Locate the cell with the specified text and output its (x, y) center coordinate. 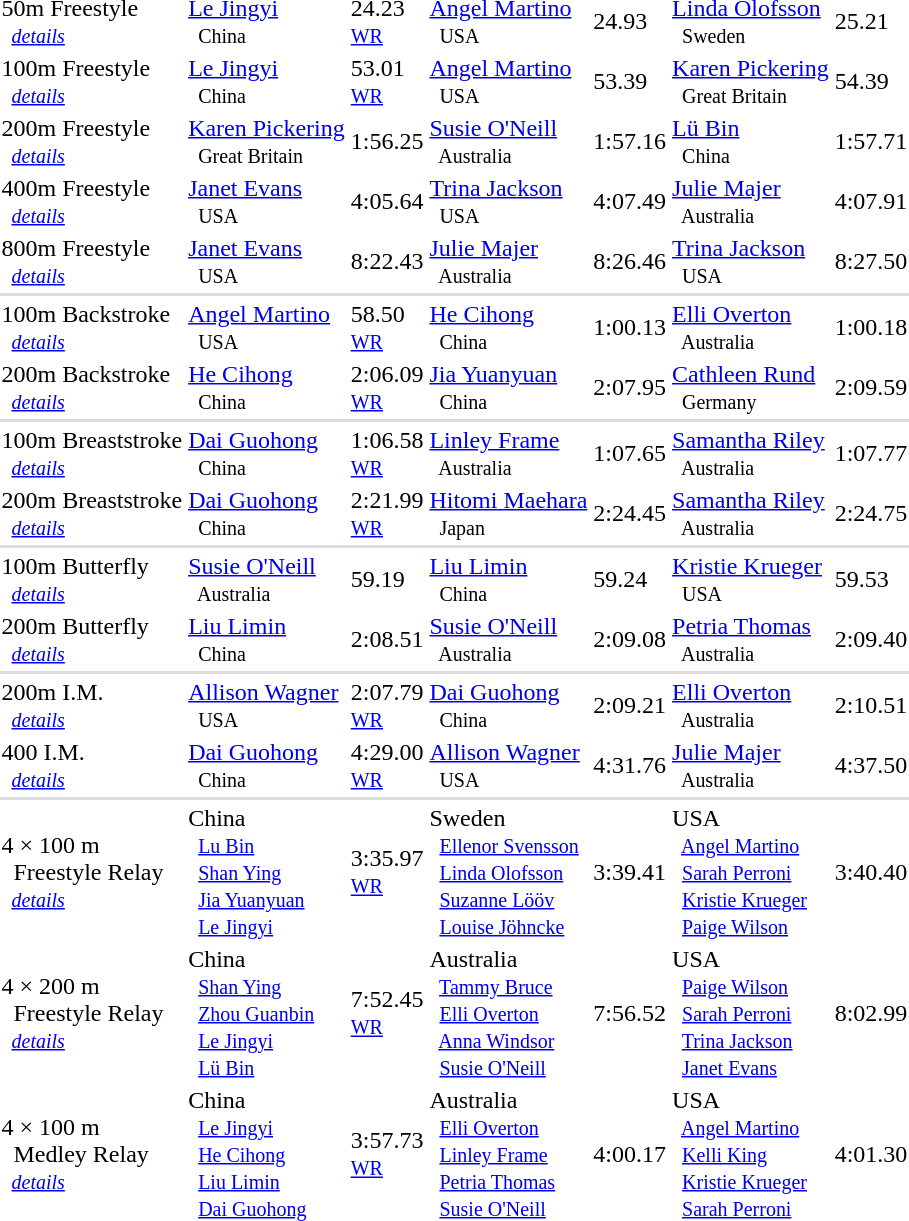
4:05.64 (387, 202)
Lü Bin China (751, 142)
4:31.76 (630, 766)
2:07.95 (630, 388)
China Lu Bin Shan Ying Jia Yuanyuan Le Jingyi (267, 872)
7:56.52 (630, 1013)
59.19 (387, 580)
8:22.43 (387, 262)
China Shan Ying Zhou Guanbin Le Jingyi Lü Bin (267, 1013)
8:27.50 (871, 262)
200m Breaststroke details (92, 514)
Linley Frame Australia (508, 454)
USA Angel Martino Sarah Perroni Kristie Krueger Paige Wilson (751, 872)
54.39 (871, 82)
200m Freestyle details (92, 142)
100m Freestyle details (92, 82)
4:29.00 WR (387, 766)
Cathleen Rund Germany (751, 388)
1:57.16 (630, 142)
100m Butterfly details (92, 580)
53.01 WR (387, 82)
2:09.59 (871, 388)
4 × 100 m Freestyle Relay details (92, 872)
3:39.41 (630, 872)
100m Backstroke details (92, 328)
2:06.09 WR (387, 388)
2:07.79 WR (387, 706)
USA Paige Wilson Sarah Perroni Trina Jackson Janet Evans (751, 1013)
100m Breaststroke details (92, 454)
4:07.91 (871, 202)
1:57.71 (871, 142)
8:26.46 (630, 262)
400 I.M. details (92, 766)
3:40.40 (871, 872)
Hitomi Maehara Japan (508, 514)
7:52.45 WR (387, 1013)
59.53 (871, 580)
53.39 (630, 82)
Australia Tammy Bruce Elli Overton Anna Windsor Susie O'Neill (508, 1013)
2:09.08 (630, 640)
8:02.99 (871, 1013)
1:07.65 (630, 454)
58.50 WR (387, 328)
Le Jingyi China (267, 82)
Kristie Krueger USA (751, 580)
Sweden Ellenor Svensson Linda Olofsson Suzanne Lööv Louise Jöhncke (508, 872)
Jia Yuanyuan China (508, 388)
4:07.49 (630, 202)
400m Freestyle details (92, 202)
2:24.75 (871, 514)
200m Backstroke details (92, 388)
1:06.58 WR (387, 454)
4 × 200 m Freestyle Relay details (92, 1013)
4:37.50 (871, 766)
2:21.99 WR (387, 514)
59.24 (630, 580)
200m I.M. details (92, 706)
2:10.51 (871, 706)
Petria Thomas Australia (751, 640)
1:07.77 (871, 454)
3:35.97 WR (387, 872)
2:08.51 (387, 640)
2:09.21 (630, 706)
2:24.45 (630, 514)
1:56.25 (387, 142)
1:00.18 (871, 328)
2:09.40 (871, 640)
800m Freestyle details (92, 262)
200m Butterfly details (92, 640)
1:00.13 (630, 328)
